Search for the cell housing the specified text and yield its [X, Y] center coordinate. 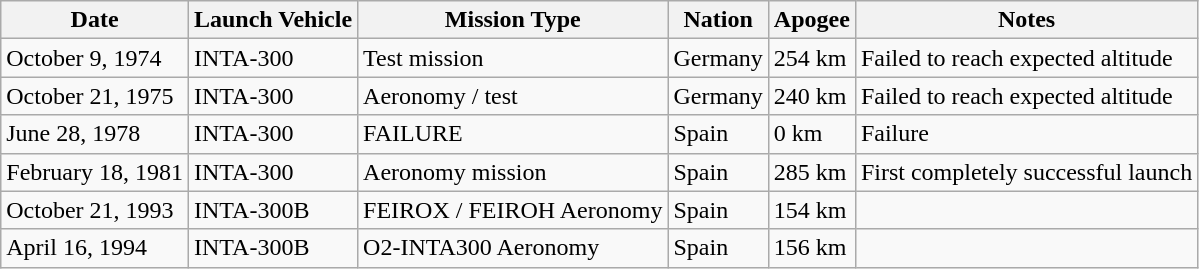
0 km [812, 134]
First completely successful launch [1026, 172]
FEIROX / FEIROH Aeronomy [513, 210]
240 km [812, 96]
Apogee [812, 20]
October 21, 1993 [95, 210]
Aeronomy mission [513, 172]
Failure [1026, 134]
156 km [812, 248]
154 km [812, 210]
Nation [718, 20]
Launch Vehicle [272, 20]
October 9, 1974 [95, 58]
Notes [1026, 20]
254 km [812, 58]
O2-INTA300 Aeronomy [513, 248]
Aeronomy / test [513, 96]
June 28, 1978 [95, 134]
Mission Type [513, 20]
April 16, 1994 [95, 248]
FAILURE [513, 134]
Date [95, 20]
February 18, 1981 [95, 172]
285 km [812, 172]
Test mission [513, 58]
October 21, 1975 [95, 96]
